Determine the (x, y) coordinate at the center of the cell enclosing the given text.  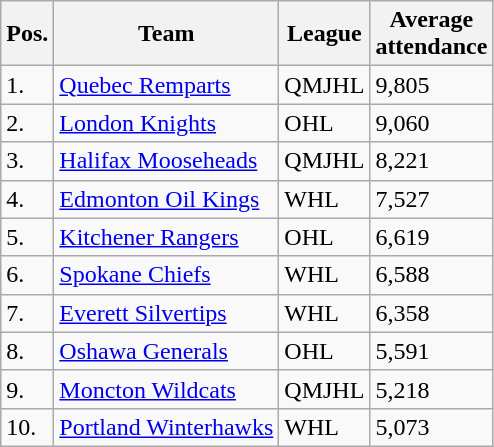
Oshawa Generals (166, 351)
7. (28, 313)
London Knights (166, 123)
5,591 (432, 351)
1. (28, 85)
5,073 (432, 427)
Edmonton Oil Kings (166, 199)
League (324, 34)
Halifax Mooseheads (166, 161)
6,588 (432, 275)
Moncton Wildcats (166, 389)
Quebec Remparts (166, 85)
9. (28, 389)
9,805 (432, 85)
Portland Winterhawks (166, 427)
6. (28, 275)
3. (28, 161)
Average attendance (432, 34)
5. (28, 237)
6,358 (432, 313)
8,221 (432, 161)
Team (166, 34)
7,527 (432, 199)
4. (28, 199)
Spokane Chiefs (166, 275)
2. (28, 123)
8. (28, 351)
Kitchener Rangers (166, 237)
10. (28, 427)
9,060 (432, 123)
Pos. (28, 34)
5,218 (432, 389)
Everett Silvertips (166, 313)
6,619 (432, 237)
